Determine the (X, Y) coordinate at the center of the cell enclosing the given text.  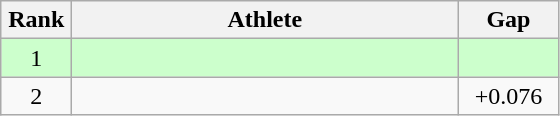
+0.076 (508, 96)
2 (36, 96)
Gap (508, 20)
1 (36, 58)
Rank (36, 20)
Athlete (265, 20)
